Detect which cell encompasses the target text, then output its (X, Y) center coordinate. 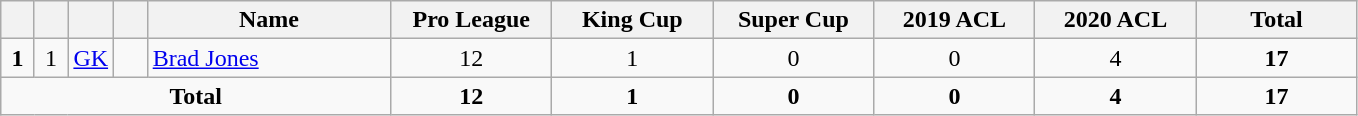
2019 ACL (954, 20)
Pro League (472, 20)
Name (269, 20)
GK (91, 58)
Super Cup (794, 20)
King Cup (632, 20)
2020 ACL (1116, 20)
Brad Jones (269, 58)
